Extract the [X, Y] coordinate from the center of the cell holding the provided text.  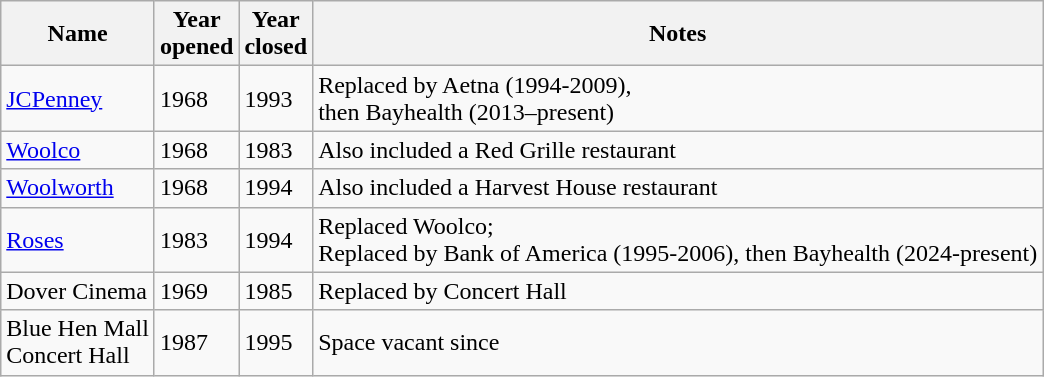
Name [78, 34]
Replaced by Aetna (1994-2009),then Bayhealth (2013–present) [678, 98]
1985 [276, 291]
1993 [276, 98]
Woolworth [78, 188]
Notes [678, 34]
Blue Hen MallConcert Hall [78, 342]
1987 [196, 342]
Replaced Woolco;Replaced by Bank of America (1995-2006), then Bayhealth (2024-present) [678, 240]
Yearclosed [276, 34]
JCPenney [78, 98]
Roses [78, 240]
Woolco [78, 150]
Also included a Harvest House restaurant [678, 188]
Dover Cinema [78, 291]
Replaced by Concert Hall [678, 291]
Also included a Red Grille restaurant [678, 150]
1969 [196, 291]
1995 [276, 342]
Space vacant since [678, 342]
Yearopened [196, 34]
